Determine the [X, Y] coordinate at the center of the cell enclosing the given text.  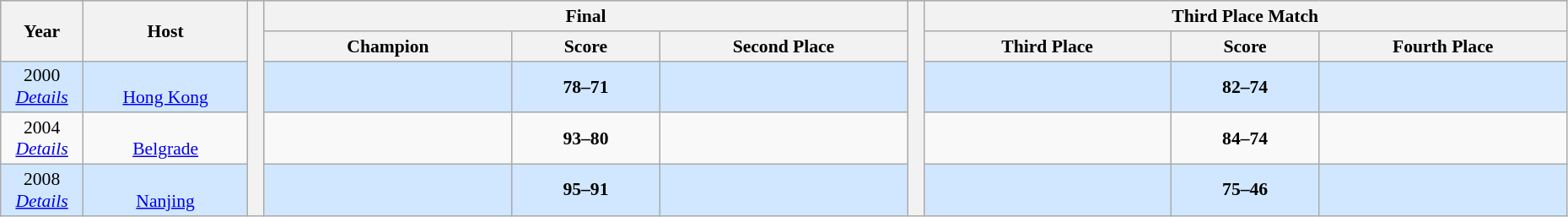
Host [165, 30]
Champion [388, 46]
Third Place [1048, 46]
Fourth Place [1442, 46]
82–74 [1245, 86]
Belgrade [165, 138]
2000Details [42, 86]
84–74 [1245, 138]
2004Details [42, 138]
93–80 [586, 138]
Third Place Match [1245, 16]
2008Details [42, 191]
75–46 [1245, 191]
Hong Kong [165, 86]
Second Place [783, 46]
Nanjing [165, 191]
Final [585, 16]
Year [42, 30]
95–91 [586, 191]
78–71 [586, 86]
